Locate the cell with the specified text and output its (X, Y) center coordinate. 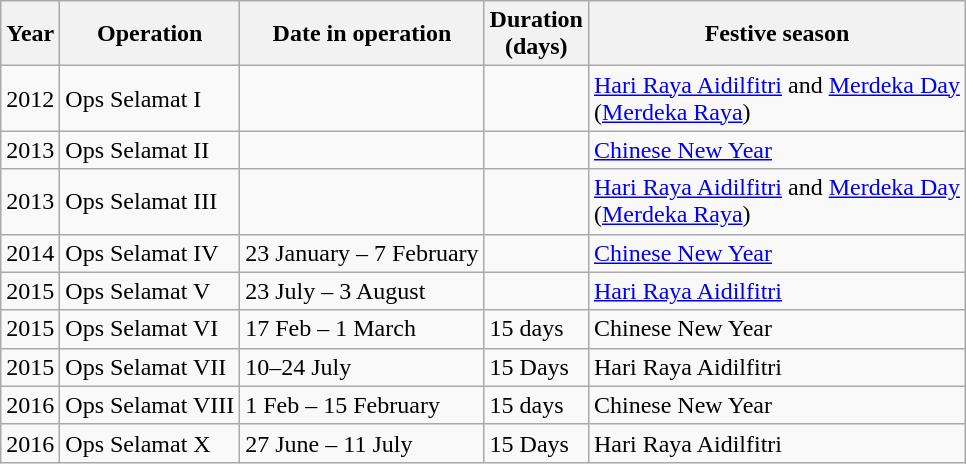
2014 (30, 253)
23 July – 3 August (362, 291)
Ops Selamat V (150, 291)
Ops Selamat IV (150, 253)
10–24 July (362, 367)
1 Feb – 15 February (362, 405)
Year (30, 34)
Duration(days) (536, 34)
Operation (150, 34)
Ops Selamat II (150, 150)
23 January – 7 February (362, 253)
Ops Selamat III (150, 202)
2012 (30, 98)
Ops Selamat VII (150, 367)
Date in operation (362, 34)
Ops Selamat X (150, 443)
Ops Selamat VI (150, 329)
27 June – 11 July (362, 443)
Festive season (776, 34)
Ops Selamat VIII (150, 405)
17 Feb – 1 March (362, 329)
Ops Selamat I (150, 98)
